Capture the cell that displays the provided text and extract its (x, y) central coordinate. 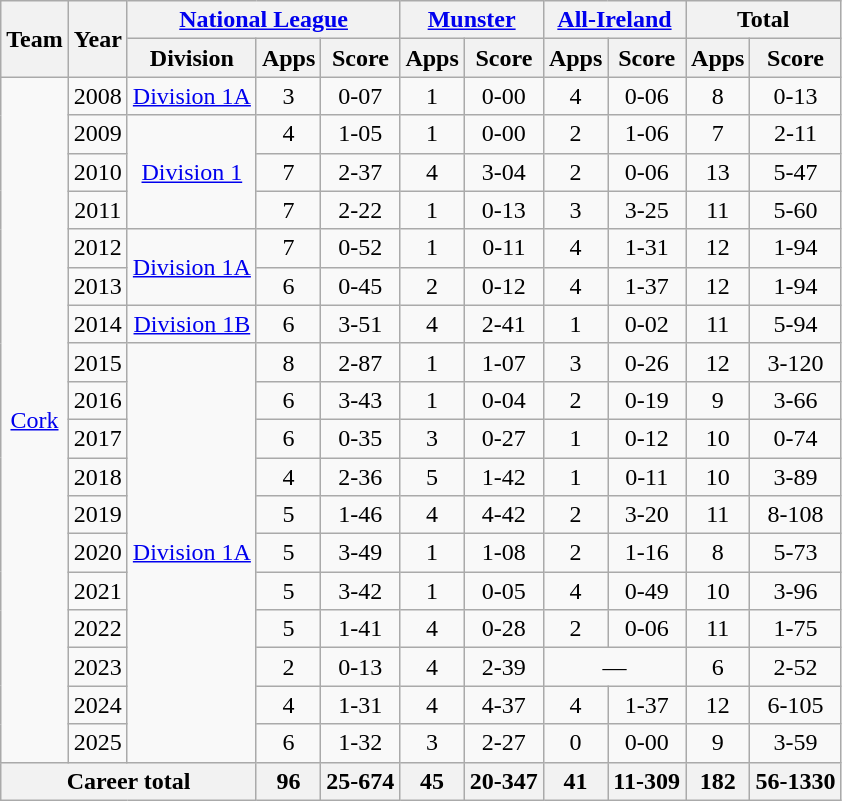
2-37 (360, 172)
2-41 (504, 324)
2-27 (504, 743)
20-347 (504, 781)
1-05 (360, 134)
3-59 (796, 743)
2025 (98, 743)
Division 1 (192, 172)
2013 (98, 286)
1-07 (504, 362)
2021 (98, 591)
45 (432, 781)
2024 (98, 705)
2014 (98, 324)
182 (718, 781)
0-27 (504, 438)
1-06 (647, 134)
3-89 (796, 477)
2017 (98, 438)
Team (35, 39)
3-120 (796, 362)
2011 (98, 210)
Cork (35, 420)
2-22 (360, 210)
2020 (98, 553)
3-49 (360, 553)
0-02 (647, 324)
2023 (98, 667)
4-37 (504, 705)
2-52 (796, 667)
2019 (98, 515)
1-32 (360, 743)
0-49 (647, 591)
3-96 (796, 591)
Career total (129, 781)
1-46 (360, 515)
2015 (98, 362)
0-04 (504, 400)
0 (575, 743)
— (614, 667)
2-39 (504, 667)
2-87 (360, 362)
0-52 (360, 248)
Year (98, 39)
6-105 (796, 705)
96 (288, 781)
3-43 (360, 400)
5-60 (796, 210)
2012 (98, 248)
4-42 (504, 515)
Total (764, 20)
2008 (98, 96)
2022 (98, 629)
0-05 (504, 591)
1-16 (647, 553)
1-75 (796, 629)
3-20 (647, 515)
0-26 (647, 362)
5-94 (796, 324)
0-28 (504, 629)
1-08 (504, 553)
13 (718, 172)
56-1330 (796, 781)
8-108 (796, 515)
25-674 (360, 781)
2018 (98, 477)
11-309 (647, 781)
0-19 (647, 400)
3-25 (647, 210)
41 (575, 781)
0-74 (796, 438)
Division 1B (192, 324)
1-42 (504, 477)
3-66 (796, 400)
Division (192, 58)
3-51 (360, 324)
Munster (472, 20)
2010 (98, 172)
2-36 (360, 477)
All-Ireland (614, 20)
3-04 (504, 172)
2016 (98, 400)
5-47 (796, 172)
5-73 (796, 553)
0-07 (360, 96)
0-45 (360, 286)
2009 (98, 134)
National League (264, 20)
2-11 (796, 134)
1-41 (360, 629)
3-42 (360, 591)
0-35 (360, 438)
